Pinpoint the cell where the given text exists, returning its (x, y) midpoint coordinate. 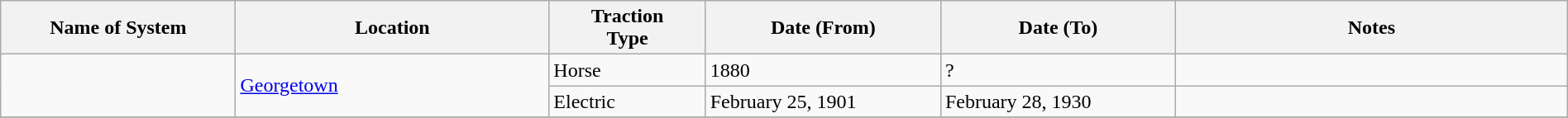
Date (From) (823, 28)
Horse (627, 70)
TractionType (627, 28)
Name of System (118, 28)
February 25, 1901 (823, 101)
? (1058, 70)
1880 (823, 70)
Location (392, 28)
Notes (1372, 28)
Date (To) (1058, 28)
Georgetown (392, 86)
February 28, 1930 (1058, 101)
Electric (627, 101)
